Provide the (x, y) coordinate of the cell's center where the given text is located.  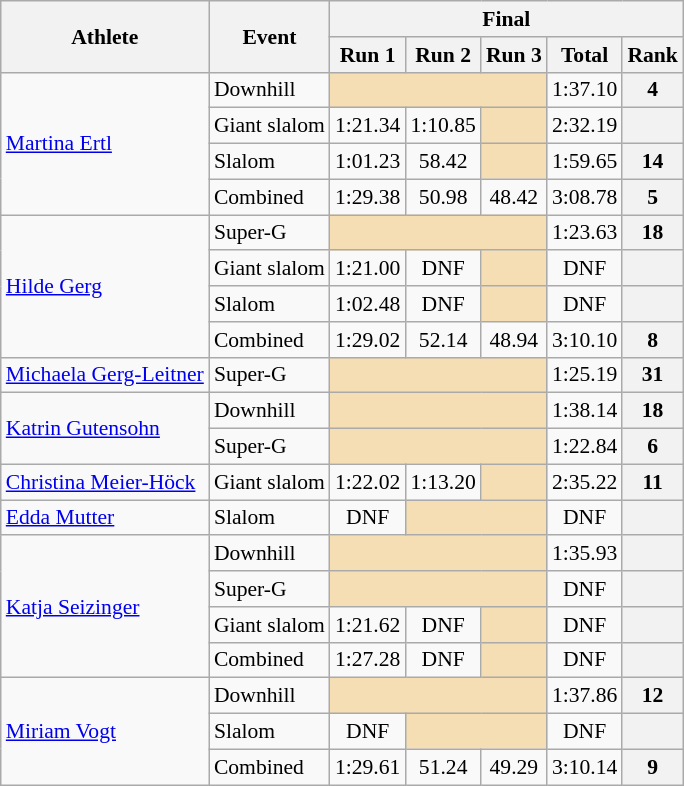
1:23.63 (584, 233)
Christina Meier-Höck (105, 482)
1:27.28 (368, 660)
Run 3 (514, 55)
1:10.85 (442, 126)
1:37.10 (584, 90)
1:29.02 (368, 340)
3:08.78 (584, 197)
Total (584, 55)
1:35.93 (584, 554)
48.42 (514, 197)
Miriam Vogt (105, 732)
2:32.19 (584, 126)
1:29.38 (368, 197)
50.98 (442, 197)
Event (270, 36)
Edda Mutter (105, 518)
51.24 (442, 767)
1:21.62 (368, 625)
1:22.02 (368, 482)
1:02.48 (368, 304)
1:01.23 (368, 162)
12 (652, 696)
Run 2 (442, 55)
9 (652, 767)
1:22.84 (584, 447)
1:59.65 (584, 162)
6 (652, 447)
Katrin Gutensohn (105, 428)
49.29 (514, 767)
3:10.14 (584, 767)
1:21.34 (368, 126)
Michaela Gerg-Leitner (105, 375)
Martina Ertl (105, 143)
1:13.20 (442, 482)
3:10.10 (584, 340)
Final (506, 19)
11 (652, 482)
Athlete (105, 36)
1:37.86 (584, 696)
48.94 (514, 340)
Rank (652, 55)
58.42 (442, 162)
5 (652, 197)
1:21.00 (368, 269)
Run 1 (368, 55)
Katja Seizinger (105, 607)
1:25.19 (584, 375)
31 (652, 375)
1:29.61 (368, 767)
2:35.22 (584, 482)
4 (652, 90)
14 (652, 162)
52.14 (442, 340)
Hilde Gerg (105, 286)
1:38.14 (584, 411)
8 (652, 340)
